Locate the cell with the specified text and output its [x, y] center coordinate. 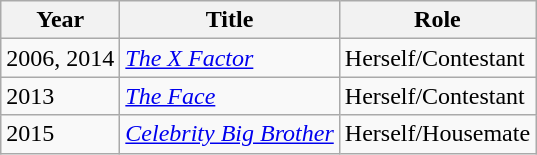
2013 [60, 96]
2006, 2014 [60, 58]
2015 [60, 134]
Title [230, 20]
Year [60, 20]
Celebrity Big Brother [230, 134]
Herself/Housemate [437, 134]
Role [437, 20]
The Face [230, 96]
The X Factor [230, 58]
